Output the (X, Y) coordinate of the center of the cell containing the given text.  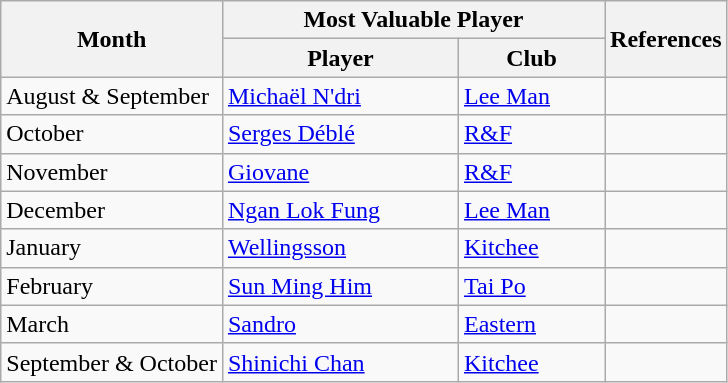
September & October (112, 362)
Player (340, 58)
February (112, 286)
Shinichi Chan (340, 362)
Tai Po (531, 286)
Wellingsson (340, 248)
Ngan Lok Fung (340, 210)
Sun Ming Him (340, 286)
Club (531, 58)
References (666, 39)
Most Valuable Player (413, 20)
Month (112, 39)
December (112, 210)
November (112, 172)
January (112, 248)
October (112, 134)
Serges Déblé (340, 134)
Giovane (340, 172)
March (112, 324)
August & September (112, 96)
Eastern (531, 324)
Sandro (340, 324)
Michaël N'dri (340, 96)
